Find where the given text appears and provide that cell's center as (x, y) coordinate. 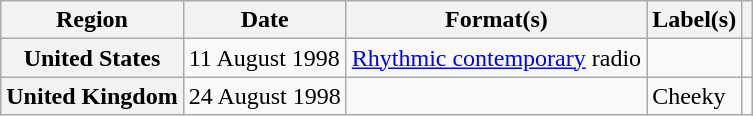
Rhythmic contemporary radio (496, 58)
Date (264, 20)
Format(s) (496, 20)
Cheeky (694, 96)
11 August 1998 (264, 58)
United Kingdom (92, 96)
Region (92, 20)
Label(s) (694, 20)
24 August 1998 (264, 96)
United States (92, 58)
